From the cell containing the given text, extract its center point as [x, y] coordinate. 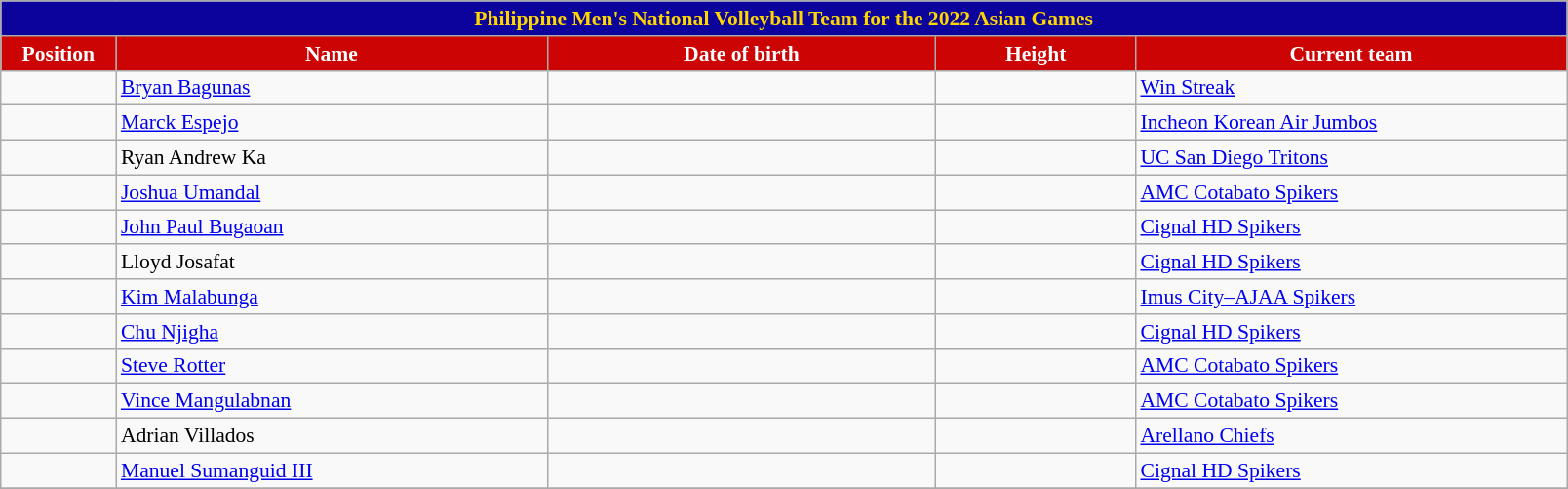
Marck Espejo [332, 123]
Steve Rotter [332, 366]
Adrian Villados [332, 436]
Position [59, 54]
Kim Malabunga [332, 297]
Arellano Chiefs [1351, 436]
UC San Diego Tritons [1351, 158]
Philippine Men's National Volleyball Team for the 2022 Asian Games [784, 19]
Vince Mangulabnan [332, 401]
Date of birth [741, 54]
Manuel Sumanguid III [332, 470]
Incheon Korean Air Jumbos [1351, 123]
Height [1036, 54]
Lloyd Josafat [332, 263]
Name [332, 54]
Chu Njigha [332, 332]
Ryan Andrew Ka [332, 158]
Bryan Bagunas [332, 88]
Current team [1351, 54]
Imus City–AJAA Spikers [1351, 297]
John Paul Bugaoan [332, 227]
Win Streak [1351, 88]
Joshua Umandal [332, 192]
